Pinpoint the cell where the given text exists, returning its (x, y) midpoint coordinate. 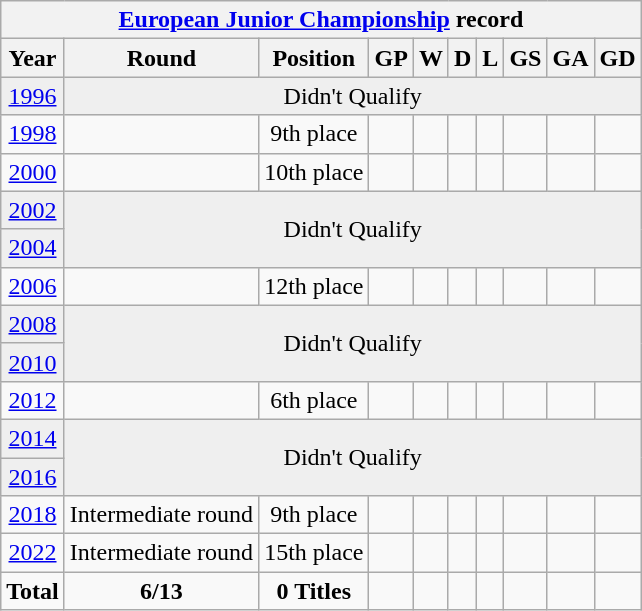
6th place (314, 400)
GA (570, 58)
2000 (33, 172)
Total (33, 591)
2010 (33, 362)
6/13 (161, 591)
Round (161, 58)
2012 (33, 400)
15th place (314, 553)
2002 (33, 210)
D (462, 58)
L (490, 58)
2014 (33, 438)
2004 (33, 248)
2022 (33, 553)
10th place (314, 172)
Year (33, 58)
GD (618, 58)
GP (391, 58)
GS (526, 58)
0 Titles (314, 591)
W (430, 58)
1996 (33, 96)
12th place (314, 286)
2018 (33, 515)
1998 (33, 134)
2008 (33, 324)
2016 (33, 477)
Position (314, 58)
2006 (33, 286)
European Junior Championship record (321, 20)
